Determine the (x, y) coordinate at the center of the cell enclosing the given text.  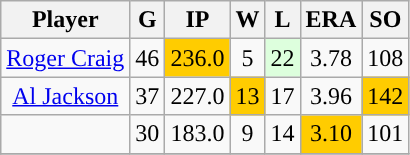
Al Jackson (66, 96)
236.0 (198, 58)
Player (66, 20)
3.78 (331, 58)
13 (248, 96)
37 (148, 96)
3.96 (331, 96)
142 (386, 96)
14 (282, 134)
Roger Craig (66, 58)
9 (248, 134)
17 (282, 96)
L (282, 20)
IP (198, 20)
22 (282, 58)
SO (386, 20)
183.0 (198, 134)
30 (148, 134)
108 (386, 58)
101 (386, 134)
46 (148, 58)
W (248, 20)
5 (248, 58)
227.0 (198, 96)
ERA (331, 20)
G (148, 20)
3.10 (331, 134)
